Locate the cell with the specified text and output its (X, Y) center coordinate. 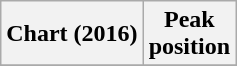
Chart (2016) (72, 34)
Peakposition (189, 34)
